Pinpoint the cell where the given text exists, returning its (x, y) midpoint coordinate. 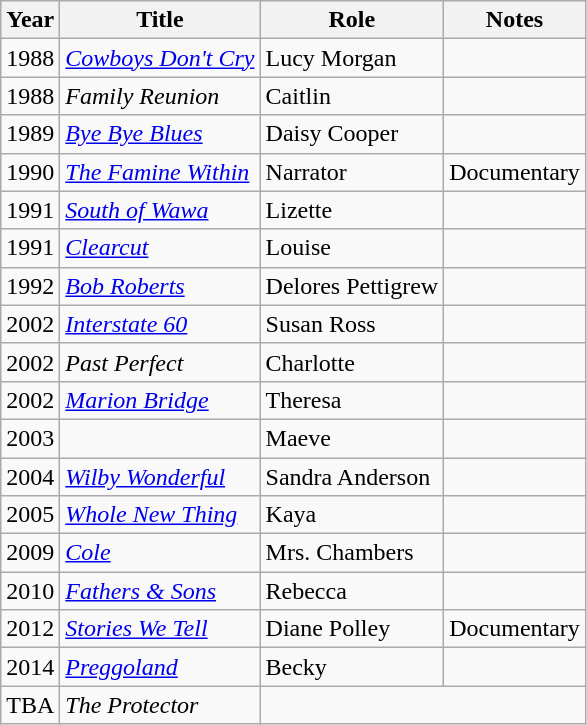
Rebecca (352, 591)
Theresa (352, 400)
Preggoland (160, 667)
Role (352, 20)
Lizette (352, 210)
Lucy Morgan (352, 58)
Year (30, 20)
Narrator (352, 172)
Sandra Anderson (352, 477)
Diane Polley (352, 629)
Mrs. Chambers (352, 553)
Whole New Thing (160, 515)
1989 (30, 134)
South of Wawa (160, 210)
Family Reunion (160, 96)
Past Perfect (160, 362)
2005 (30, 515)
Caitlin (352, 96)
Bob Roberts (160, 286)
Charlotte (352, 362)
TBA (30, 705)
Stories We Tell (160, 629)
2003 (30, 438)
The Protector (160, 705)
2010 (30, 591)
Maeve (352, 438)
2012 (30, 629)
Fathers & Sons (160, 591)
Interstate 60 (160, 324)
Title (160, 20)
2004 (30, 477)
2009 (30, 553)
Cowboys Don't Cry (160, 58)
2014 (30, 667)
Louise (352, 248)
Marion Bridge (160, 400)
Kaya (352, 515)
1990 (30, 172)
Becky (352, 667)
Notes (515, 20)
Daisy Cooper (352, 134)
Wilby Wonderful (160, 477)
Susan Ross (352, 324)
Delores Pettigrew (352, 286)
Bye Bye Blues (160, 134)
Cole (160, 553)
1992 (30, 286)
Clearcut (160, 248)
The Famine Within (160, 172)
